Extract the (X, Y) coordinate from the center of the cell holding the provided text.  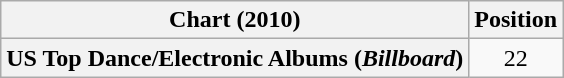
US Top Dance/Electronic Albums (Billboard) (235, 58)
Chart (2010) (235, 20)
Position (516, 20)
22 (516, 58)
